From the cell containing the given text, extract its center point as (x, y) coordinate. 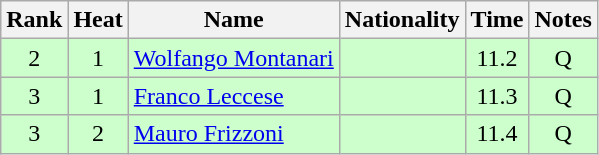
Time (497, 20)
Heat (98, 20)
Wolfango Montanari (234, 58)
Name (234, 20)
Rank (34, 20)
11.4 (497, 134)
Notes (563, 20)
Mauro Frizzoni (234, 134)
11.3 (497, 96)
11.2 (497, 58)
Franco Leccese (234, 96)
Nationality (402, 20)
